Extract the [x, y] coordinate from the center of the cell holding the provided text.  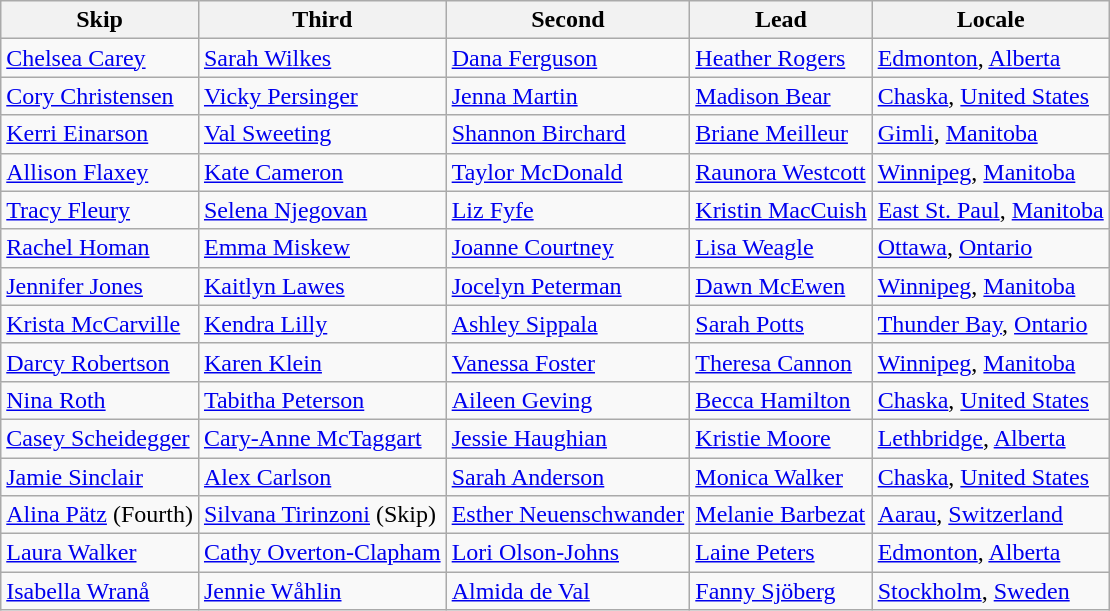
Aarau, Switzerland [990, 515]
Cary-Anne McTaggart [322, 438]
Val Sweeting [322, 134]
Sarah Wilkes [322, 58]
Almida de Val [568, 591]
Sarah Anderson [568, 477]
Ashley Sippala [568, 324]
Emma Miskew [322, 248]
Thunder Bay, Ontario [990, 324]
Shannon Birchard [568, 134]
Krista McCarville [100, 324]
Kristin MacCuish [781, 210]
Silvana Tirinzoni (Skip) [322, 515]
Dana Ferguson [568, 58]
Lisa Weagle [781, 248]
Tabitha Peterson [322, 400]
Laine Peters [781, 553]
Second [568, 20]
Kate Cameron [322, 172]
Jenna Martin [568, 96]
Melanie Barbezat [781, 515]
Ottawa, Ontario [990, 248]
Chelsea Carey [100, 58]
Laura Walker [100, 553]
Skip [100, 20]
Stockholm, Sweden [990, 591]
Kristie Moore [781, 438]
Kaitlyn Lawes [322, 286]
Cathy Overton-Clapham [322, 553]
Heather Rogers [781, 58]
Monica Walker [781, 477]
Jessie Haughian [568, 438]
Alina Pätz (Fourth) [100, 515]
Vanessa Foster [568, 362]
Selena Njegovan [322, 210]
Theresa Cannon [781, 362]
Lori Olson-Johns [568, 553]
Madison Bear [781, 96]
Casey Scheidegger [100, 438]
Sarah Potts [781, 324]
Aileen Geving [568, 400]
Isabella Wranå [100, 591]
Lead [781, 20]
Third [322, 20]
Becca Hamilton [781, 400]
Liz Fyfe [568, 210]
Joanne Courtney [568, 248]
Briane Meilleur [781, 134]
Esther Neuenschwander [568, 515]
Fanny Sjöberg [781, 591]
Jennifer Jones [100, 286]
Taylor McDonald [568, 172]
Allison Flaxey [100, 172]
Darcy Robertson [100, 362]
Jennie Wåhlin [322, 591]
Kerri Einarson [100, 134]
Rachel Homan [100, 248]
Jamie Sinclair [100, 477]
Alex Carlson [322, 477]
Kendra Lilly [322, 324]
Raunora Westcott [781, 172]
Locale [990, 20]
Jocelyn Peterman [568, 286]
Cory Christensen [100, 96]
Gimli, Manitoba [990, 134]
Nina Roth [100, 400]
Tracy Fleury [100, 210]
Dawn McEwen [781, 286]
Vicky Persinger [322, 96]
Lethbridge, Alberta [990, 438]
Karen Klein [322, 362]
East St. Paul, Manitoba [990, 210]
